Scan for the cell matching the given text and deliver its (x, y) coordinate at center. 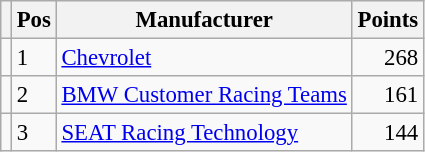
Points (388, 20)
BMW Customer Racing Teams (204, 95)
Chevrolet (204, 58)
2 (34, 95)
161 (388, 95)
268 (388, 58)
Pos (34, 20)
144 (388, 133)
3 (34, 133)
Manufacturer (204, 20)
1 (34, 58)
SEAT Racing Technology (204, 133)
